For the text-containing cell, return its midpoint in (x, y) coordinate format. 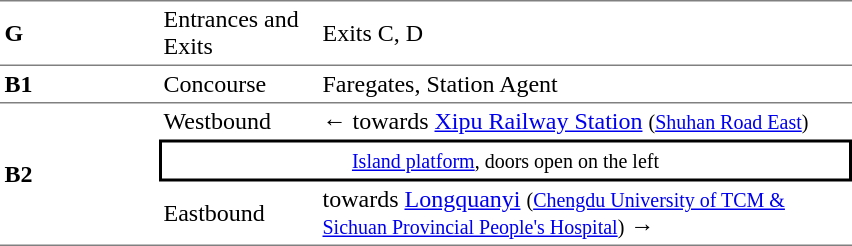
B2 (80, 175)
← towards Xipu Railway Station (Shuhan Road East) (585, 122)
G (80, 33)
towards Longquanyi (Chengdu University of TCM & Sichuan Provincial People's Hospital) → (585, 214)
Faregates, Station Agent (585, 85)
Westbound (238, 122)
Entrances and Exits (238, 33)
Eastbound (238, 214)
Exits C, D (585, 33)
Concourse (238, 85)
B1 (80, 85)
Island platform, doors open on the left (506, 161)
